Output the [X, Y] coordinate of the center of the cell containing the given text.  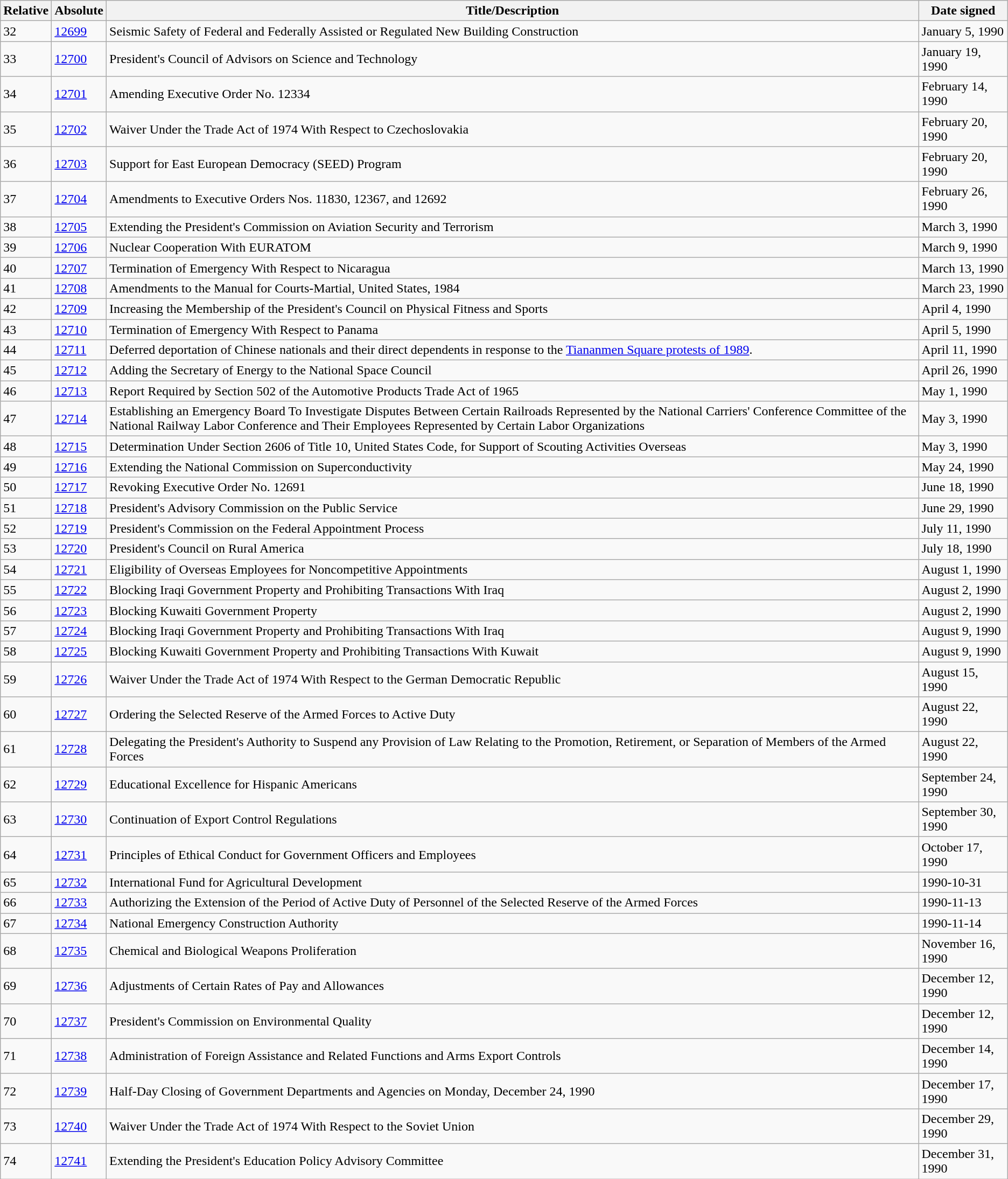
Termination of Emergency With Respect to Panama [513, 329]
12728 [79, 750]
President's Advisory Commission on the Public Service [513, 508]
12701 [79, 94]
Nuclear Cooperation With EURATOM [513, 247]
January 5, 1990 [963, 31]
12717 [79, 487]
12723 [79, 610]
Report Required by Section 502 of the Automotive Products Trade Act of 1965 [513, 391]
34 [26, 94]
Title/Description [513, 11]
12710 [79, 329]
12737 [79, 1021]
Authorizing the Extension of the Period of Active Duty of Personnel of the Selected Reserve of the Armed Forces [513, 903]
72 [26, 1091]
President's Commission on the Federal Appointment Process [513, 528]
12700 [79, 59]
38 [26, 227]
Amending Executive Order No. 12334 [513, 94]
58 [26, 651]
12699 [79, 31]
12702 [79, 129]
Revoking Executive Order No. 12691 [513, 487]
39 [26, 247]
33 [26, 59]
Blocking Kuwaiti Government Property and Prohibiting Transactions With Kuwait [513, 651]
April 11, 1990 [963, 350]
September 30, 1990 [963, 820]
12733 [79, 903]
Amendments to Executive Orders Nos. 11830, 12367, and 12692 [513, 199]
40 [26, 268]
54 [26, 569]
Termination of Emergency With Respect to Nicaragua [513, 268]
12719 [79, 528]
67 [26, 923]
12722 [79, 590]
12739 [79, 1091]
44 [26, 350]
12720 [79, 549]
April 26, 1990 [963, 371]
December 14, 1990 [963, 1056]
12735 [79, 951]
August 1, 1990 [963, 569]
12724 [79, 631]
March 9, 1990 [963, 247]
12740 [79, 1126]
66 [26, 903]
Extending the President's Education Policy Advisory Committee [513, 1161]
41 [26, 288]
June 29, 1990 [963, 508]
68 [26, 951]
12721 [79, 569]
50 [26, 487]
65 [26, 882]
57 [26, 631]
1990-11-13 [963, 903]
Date signed [963, 11]
36 [26, 164]
12741 [79, 1161]
January 19, 1990 [963, 59]
43 [26, 329]
74 [26, 1161]
President's Council on Rural America [513, 549]
52 [26, 528]
Adjustments of Certain Rates of Pay and Allowances [513, 986]
April 4, 1990 [963, 309]
December 29, 1990 [963, 1126]
69 [26, 986]
September 24, 1990 [963, 784]
62 [26, 784]
February 14, 1990 [963, 94]
47 [26, 419]
12718 [79, 508]
64 [26, 854]
Determination Under Section 2606 of Title 10, United States Code, for Support of Scouting Activities Overseas [513, 447]
Half-Day Closing of Government Departments and Agencies on Monday, December 24, 1990 [513, 1091]
12736 [79, 986]
73 [26, 1126]
12725 [79, 651]
National Emergency Construction Authority [513, 923]
12708 [79, 288]
1990-10-31 [963, 882]
12706 [79, 247]
Extending the President's Commission on Aviation Security and Terrorism [513, 227]
Chemical and Biological Weapons Proliferation [513, 951]
32 [26, 31]
Educational Excellence for Hispanic Americans [513, 784]
July 11, 1990 [963, 528]
12731 [79, 854]
Adding the Secretary of Energy to the National Space Council [513, 371]
Relative [26, 11]
12713 [79, 391]
November 16, 1990 [963, 951]
55 [26, 590]
June 18, 1990 [963, 487]
12715 [79, 447]
October 17, 1990 [963, 854]
March 23, 1990 [963, 288]
President's Commission on Environmental Quality [513, 1021]
45 [26, 371]
Waiver Under the Trade Act of 1974 With Respect to the Soviet Union [513, 1126]
12711 [79, 350]
Amendments to the Manual for Courts-Martial, United States, 1984 [513, 288]
12704 [79, 199]
March 3, 1990 [963, 227]
Extending the National Commission on Superconductivity [513, 467]
Waiver Under the Trade Act of 1974 With Respect to the German Democratic Republic [513, 679]
37 [26, 199]
Eligibility of Overseas Employees for Noncompetitive Appointments [513, 569]
Support for East European Democracy (SEED) Program [513, 164]
12714 [79, 419]
Deferred deportation of Chinese nationals and their direct dependents in response to the Tiananmen Square protests of 1989. [513, 350]
71 [26, 1056]
51 [26, 508]
49 [26, 467]
61 [26, 750]
July 18, 1990 [963, 549]
March 13, 1990 [963, 268]
12716 [79, 467]
70 [26, 1021]
Absolute [79, 11]
59 [26, 679]
60 [26, 714]
12732 [79, 882]
Administration of Foreign Assistance and Related Functions and Arms Export Controls [513, 1056]
46 [26, 391]
Waiver Under the Trade Act of 1974 With Respect to Czechoslovakia [513, 129]
12709 [79, 309]
President's Council of Advisors on Science and Technology [513, 59]
December 31, 1990 [963, 1161]
63 [26, 820]
12707 [79, 268]
December 17, 1990 [963, 1091]
12734 [79, 923]
1990-11-14 [963, 923]
May 1, 1990 [963, 391]
Ordering the Selected Reserve of the Armed Forces to Active Duty [513, 714]
Blocking Kuwaiti Government Property [513, 610]
Increasing the Membership of the President's Council on Physical Fitness and Sports [513, 309]
International Fund for Agricultural Development [513, 882]
12726 [79, 679]
12703 [79, 164]
35 [26, 129]
May 24, 1990 [963, 467]
August 15, 1990 [963, 679]
48 [26, 447]
12705 [79, 227]
53 [26, 549]
Continuation of Export Control Regulations [513, 820]
12730 [79, 820]
12738 [79, 1056]
Principles of Ethical Conduct for Government Officers and Employees [513, 854]
42 [26, 309]
February 26, 1990 [963, 199]
Seismic Safety of Federal and Federally Assisted or Regulated New Building Construction [513, 31]
12727 [79, 714]
12729 [79, 784]
12712 [79, 371]
April 5, 1990 [963, 329]
56 [26, 610]
